Scan for the cell matching the given text and deliver its (x, y) coordinate at center. 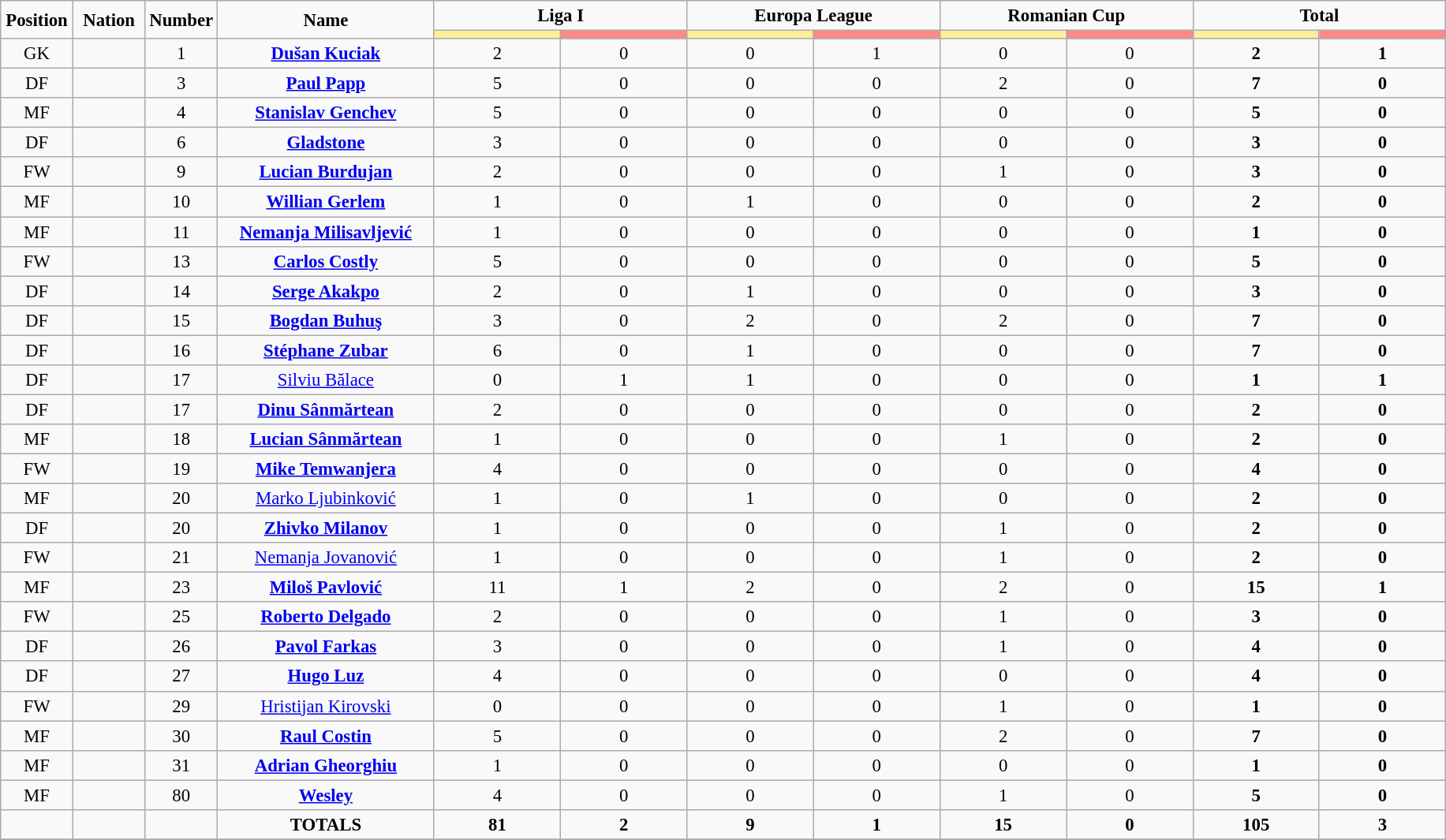
Nemanja Milisavljević (327, 232)
31 (181, 765)
29 (181, 706)
81 (497, 825)
Raul Costin (327, 736)
Willian Gerlem (327, 202)
14 (181, 291)
Zhivko Milanov (327, 528)
13 (181, 261)
Lucian Sânmărtean (327, 439)
GK (37, 54)
Pavol Farkas (327, 647)
27 (181, 677)
Adrian Gheorghiu (327, 765)
Stéphane Zubar (327, 350)
Nemanja Jovanović (327, 558)
Silviu Bălace (327, 380)
Gladstone (327, 143)
Serge Akakpo (327, 291)
Marko Ljubinković (327, 498)
Europa League (814, 16)
TOTALS (327, 825)
Miloš Pavlović (327, 588)
105 (1256, 825)
Stanislav Genchev (327, 113)
Hristijan Kirovski (327, 706)
Paul Papp (327, 84)
23 (181, 588)
30 (181, 736)
Bogdan Buhuş (327, 320)
Roberto Delgado (327, 617)
Dušan Kuciak (327, 54)
Wesley (327, 795)
Total (1319, 16)
19 (181, 469)
21 (181, 558)
Hugo Luz (327, 677)
Position (37, 20)
Name (327, 20)
25 (181, 617)
Carlos Costly (327, 261)
Mike Temwanjera (327, 469)
Lucian Burdujan (327, 173)
10 (181, 202)
Romanian Cup (1067, 16)
Dinu Sânmărtean (327, 409)
Number (181, 20)
18 (181, 439)
26 (181, 647)
Nation (109, 20)
Liga I (560, 16)
80 (181, 795)
16 (181, 350)
